From the cell containing the given text, extract its center point as [x, y] coordinate. 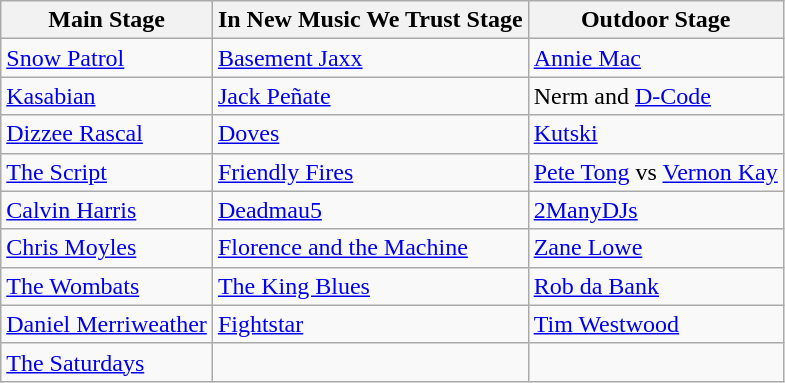
Snow Patrol [107, 58]
The Wombats [107, 286]
Main Stage [107, 20]
Friendly Fires [370, 172]
In New Music We Trust Stage [370, 20]
Tim Westwood [656, 324]
Annie Mac [656, 58]
2ManyDJs [656, 210]
Deadmau5 [370, 210]
Kasabian [107, 96]
Outdoor Stage [656, 20]
Basement Jaxx [370, 58]
Calvin Harris [107, 210]
The Script [107, 172]
Zane Lowe [656, 248]
Jack Peñate [370, 96]
Fightstar [370, 324]
The King Blues [370, 286]
Pete Tong vs Vernon Kay [656, 172]
Florence and the Machine [370, 248]
Dizzee Rascal [107, 134]
Doves [370, 134]
Chris Moyles [107, 248]
Nerm and D-Code [656, 96]
Rob da Bank [656, 286]
Daniel Merriweather [107, 324]
The Saturdays [107, 362]
Kutski [656, 134]
